Return the (x, y) coordinate for the center point of the cell that contains the specified text.  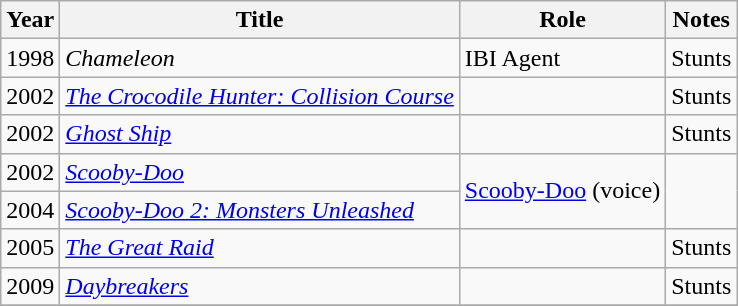
Notes (702, 20)
IBI Agent (562, 58)
Ghost Ship (260, 134)
Scooby-Doo 2: Monsters Unleashed (260, 210)
2009 (30, 286)
The Crocodile Hunter: Collision Course (260, 96)
Year (30, 20)
Daybreakers (260, 286)
2004 (30, 210)
Title (260, 20)
The Great Raid (260, 248)
Chameleon (260, 58)
2005 (30, 248)
Scooby-Doo (voice) (562, 191)
Scooby-Doo (260, 172)
1998 (30, 58)
Role (562, 20)
